Output the [x, y] coordinate of the center of the cell containing the given text.  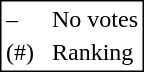
(#) [20, 53]
– [20, 19]
Ranking [94, 53]
No votes [94, 19]
